Find where the given text appears and provide that cell's center as [X, Y] coordinate. 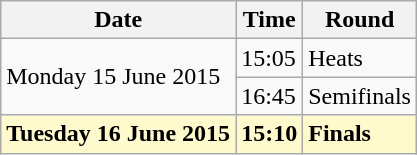
Round [360, 20]
Tuesday 16 June 2015 [118, 134]
15:10 [270, 134]
Time [270, 20]
Finals [360, 134]
15:05 [270, 58]
Semifinals [360, 96]
Heats [360, 58]
Date [118, 20]
16:45 [270, 96]
Monday 15 June 2015 [118, 77]
